For the text-containing cell, return its midpoint in (X, Y) coordinate format. 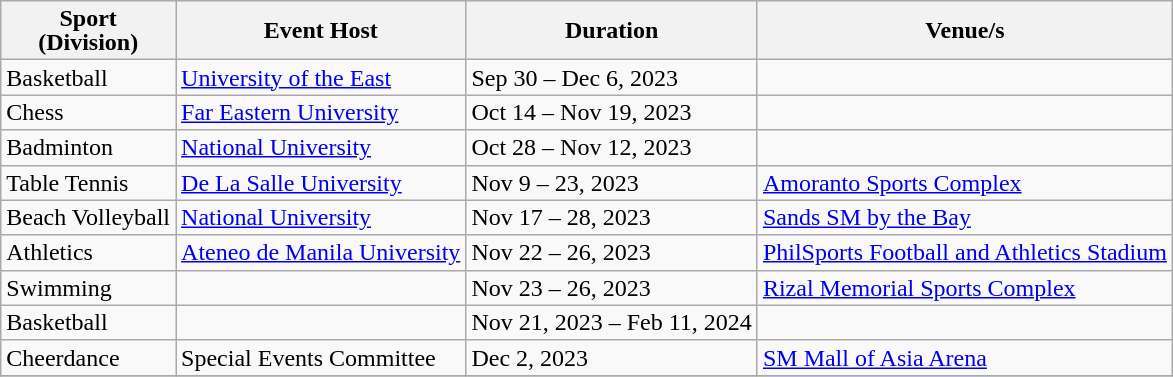
Cheerdance (88, 358)
Chess (88, 112)
Far Eastern University (321, 112)
Swimming (88, 288)
SM Mall of Asia Arena (964, 358)
Sport(Division) (88, 30)
Rizal Memorial Sports Complex (964, 288)
Nov 17 – 28, 2023 (612, 218)
Dec 2, 2023 (612, 358)
Nov 23 – 26, 2023 (612, 288)
Oct 14 – Nov 19, 2023 (612, 112)
Duration (612, 30)
Amoranto Sports Complex (964, 182)
Venue/s (964, 30)
Sep 30 – Dec 6, 2023 (612, 78)
Oct 28 – Nov 12, 2023 (612, 148)
Nov 22 – 26, 2023 (612, 252)
Table Tennis (88, 182)
Ateneo de Manila University (321, 252)
Nov 9 – 23, 2023 (612, 182)
University of the East (321, 78)
De La Salle University (321, 182)
Event Host (321, 30)
Athletics (88, 252)
Sands SM by the Bay (964, 218)
PhilSports Football and Athletics Stadium (964, 252)
Special Events Committee (321, 358)
Beach Volleyball (88, 218)
Badminton (88, 148)
Nov 21, 2023 – Feb 11, 2024 (612, 322)
